Scan for the cell matching the given text and deliver its [X, Y] coordinate at center. 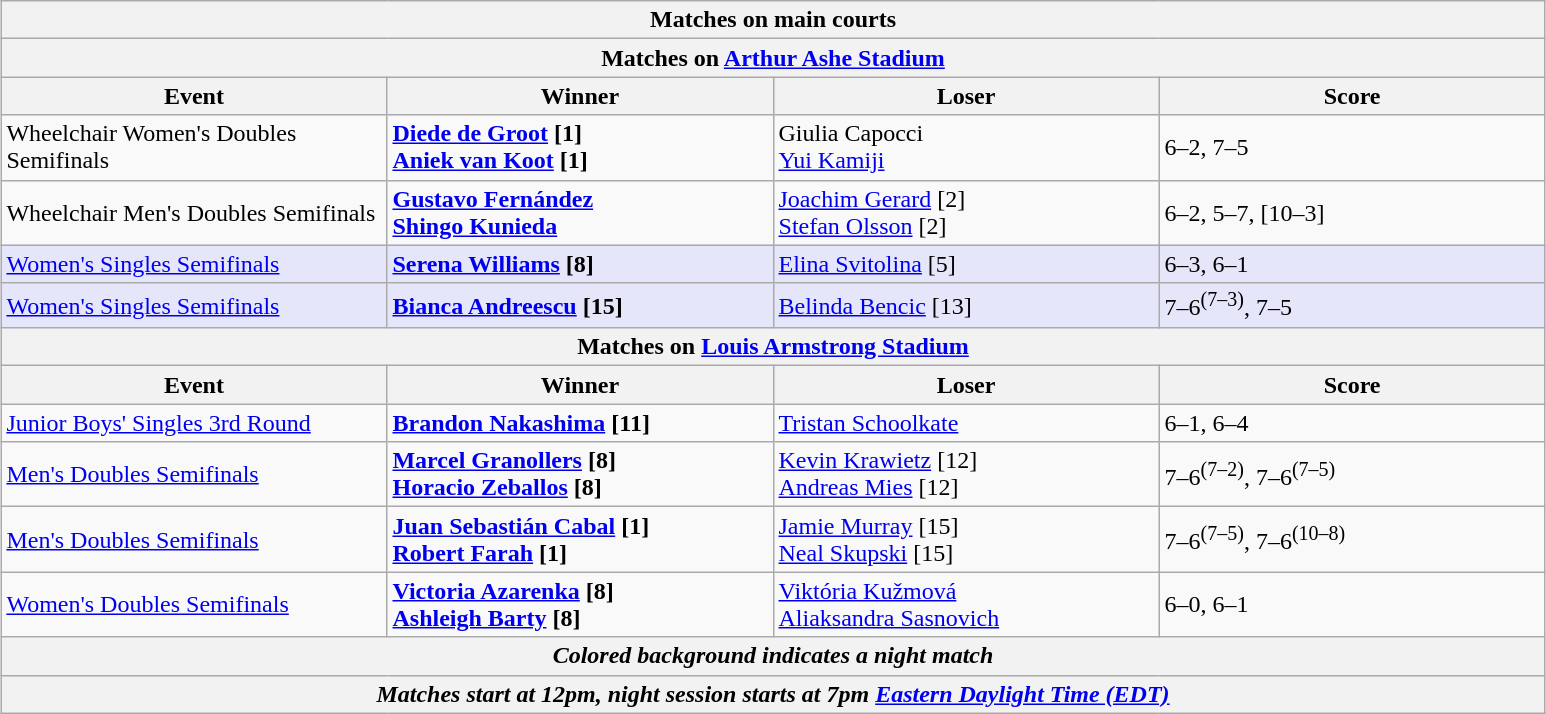
Wheelchair Women's Doubles Semifinals [194, 148]
6–2, 7–5 [1352, 148]
Tristan Schoolkate [966, 423]
Victoria Azarenka [8] Ashleigh Barty [8] [580, 604]
Juan Sebastián Cabal [1] Robert Farah [1] [580, 540]
7–6(7–2), 7–6(7–5) [1352, 474]
Viktória Kužmová Aliaksandra Sasnovich [966, 604]
7–6(7–3), 7–5 [1352, 306]
6–1, 6–4 [1352, 423]
Marcel Granollers [8] Horacio Zeballos [8] [580, 474]
Bianca Andreescu [15] [580, 306]
6–0, 6–1 [1352, 604]
Junior Boys' Singles 3rd Round [194, 423]
Women's Doubles Semifinals [194, 604]
6–2, 5–7, [10–3] [1352, 212]
Serena Williams [8] [580, 264]
7–6(7–5), 7–6(10–8) [1352, 540]
Diede de Groot [1] Aniek van Koot [1] [580, 148]
6–3, 6–1 [1352, 264]
Belinda Bencic [13] [966, 306]
Matches on main courts [773, 20]
Brandon Nakashima [11] [580, 423]
Joachim Gerard [2] Stefan Olsson [2] [966, 212]
Matches on Arthur Ashe Stadium [773, 58]
Elina Svitolina [5] [966, 264]
Wheelchair Men's Doubles Semifinals [194, 212]
Kevin Krawietz [12] Andreas Mies [12] [966, 474]
Giulia Capocci Yui Kamiji [966, 148]
Jamie Murray [15] Neal Skupski [15] [966, 540]
Colored background indicates a night match [773, 656]
Gustavo Fernández Shingo Kunieda [580, 212]
Matches on Louis Armstrong Stadium [773, 347]
Matches start at 12pm, night session starts at 7pm Eastern Daylight Time (EDT) [773, 694]
